Scan for the cell matching the given text and deliver its [X, Y] coordinate at center. 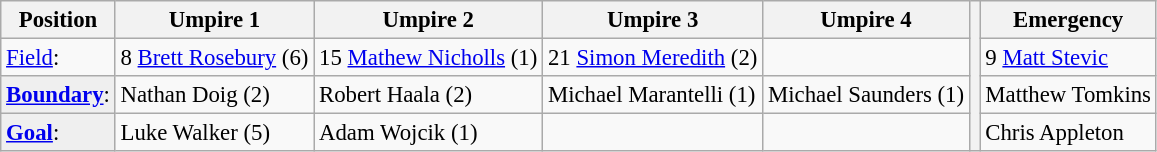
Boundary: [58, 95]
Nathan Doig (2) [214, 95]
Michael Saunders (1) [866, 95]
Emergency [1068, 20]
Michael Marantelli (1) [653, 95]
Umpire 1 [214, 20]
15 Mathew Nicholls (1) [428, 58]
Luke Walker (5) [214, 133]
Robert Haala (2) [428, 95]
Umpire 4 [866, 20]
Umpire 2 [428, 20]
8 Brett Rosebury (6) [214, 58]
Adam Wojcik (1) [428, 133]
Matthew Tomkins [1068, 95]
Umpire 3 [653, 20]
Field: [58, 58]
Chris Appleton [1068, 133]
Goal: [58, 133]
9 Matt Stevic [1068, 58]
21 Simon Meredith (2) [653, 58]
Position [58, 20]
